For the text-containing cell, return its midpoint in (X, Y) coordinate format. 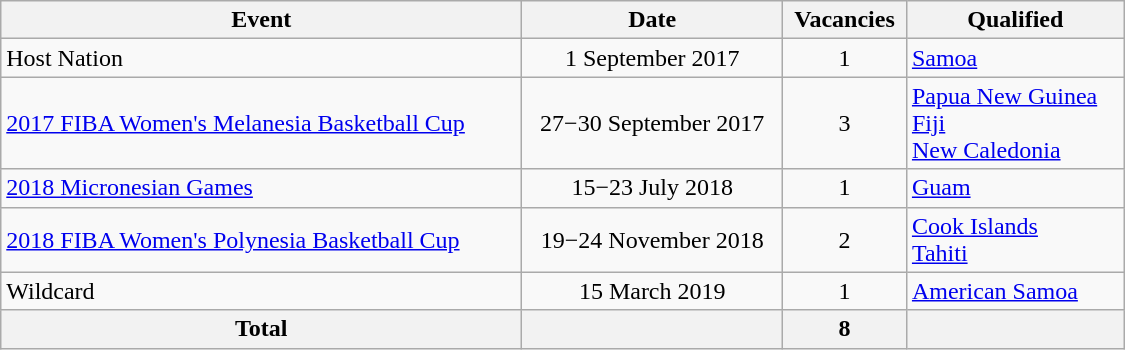
15−23 July 2018 (652, 188)
American Samoa (1015, 291)
2018 FIBA Women's Polynesia Basketball Cup (262, 240)
2017 FIBA Women's Melanesia Basketball Cup (262, 123)
Date (652, 20)
Event (262, 20)
Samoa (1015, 58)
Papua New Guinea Fiji New Caledonia (1015, 123)
Guam (1015, 188)
19−24 November 2018 (652, 240)
Host Nation (262, 58)
Wildcard (262, 291)
27−30 September 2017 (652, 123)
1 September 2017 (652, 58)
15 March 2019 (652, 291)
3 (845, 123)
Total (262, 329)
2 (845, 240)
Vacancies (845, 20)
2018 Micronesian Games (262, 188)
Qualified (1015, 20)
8 (845, 329)
Cook Islands Tahiti (1015, 240)
